For the text-containing cell, return its midpoint in [X, Y] coordinate format. 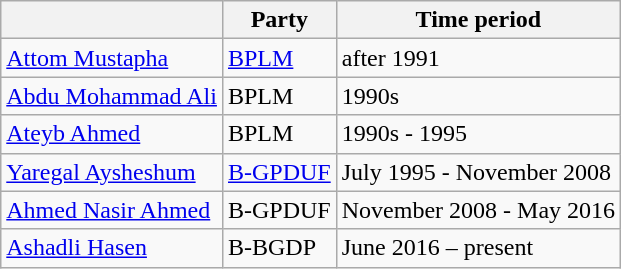
1990s - 1995 [478, 134]
B-BGDP [279, 248]
Party [279, 20]
Attom Mustapha [112, 58]
Ashadli Hasen [112, 248]
November 2008 - May 2016 [478, 210]
July 1995 - November 2008 [478, 172]
Time period [478, 20]
after 1991 [478, 58]
Ahmed Nasir Ahmed [112, 210]
Ateyb Ahmed [112, 134]
Abdu Mohammad Ali [112, 96]
June 2016 – present [478, 248]
Yaregal Aysheshum [112, 172]
1990s [478, 96]
